Provide the (X, Y) coordinate of the cell's center where the given text is located.  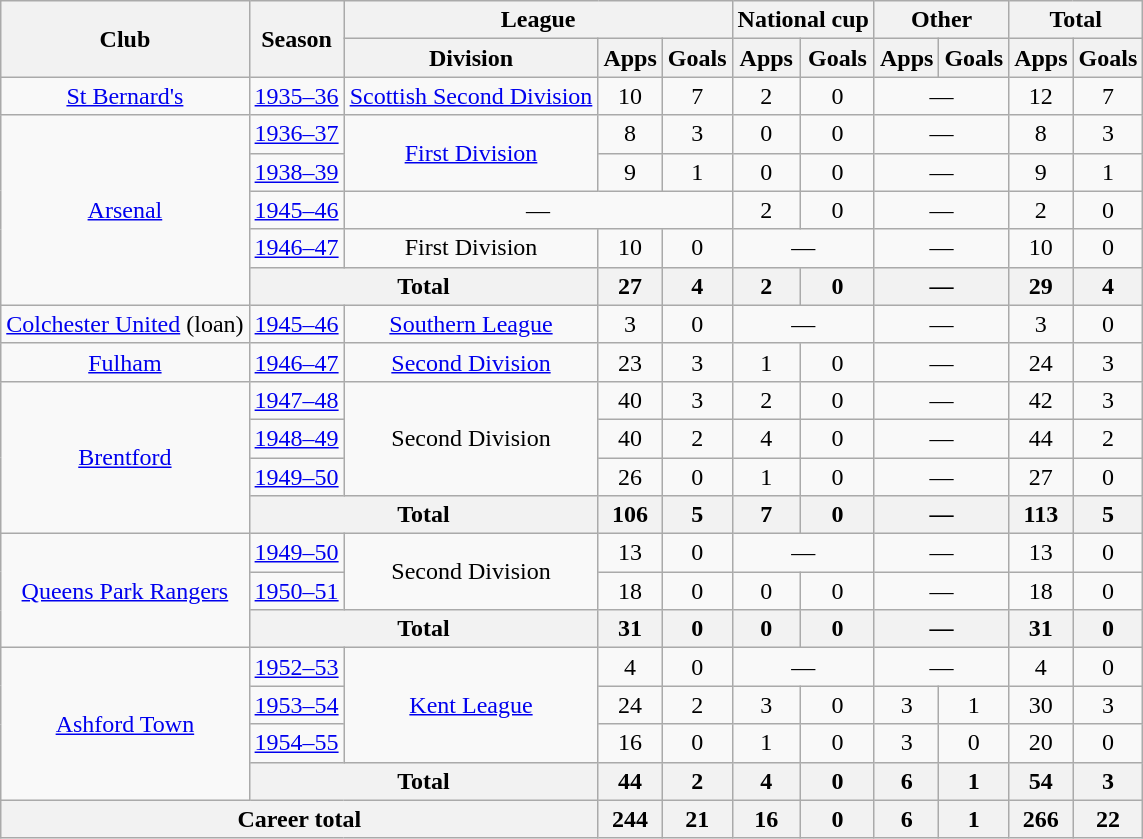
1948–49 (296, 438)
Scottish Second Division (471, 96)
Season (296, 39)
29 (1041, 286)
Southern League (471, 324)
National cup (803, 20)
1935–36 (296, 96)
Division (471, 58)
St Bernard's (125, 96)
1936–37 (296, 134)
113 (1041, 515)
1953–54 (296, 705)
1947–48 (296, 400)
21 (697, 819)
Club (125, 39)
Ashford Town (125, 724)
1938–39 (296, 172)
1950–51 (296, 591)
Career total (300, 819)
22 (1108, 819)
League (538, 20)
1952–53 (296, 667)
12 (1041, 96)
Colchester United (loan) (125, 324)
244 (630, 819)
106 (630, 515)
266 (1041, 819)
Queens Park Rangers (125, 591)
Other (941, 20)
26 (630, 477)
1954–55 (296, 743)
30 (1041, 705)
20 (1041, 743)
42 (1041, 400)
Brentford (125, 457)
Arsenal (125, 210)
Kent League (471, 705)
54 (1041, 781)
23 (630, 362)
Fulham (125, 362)
